Extract the [X, Y] coordinate from the center of the cell holding the provided text.  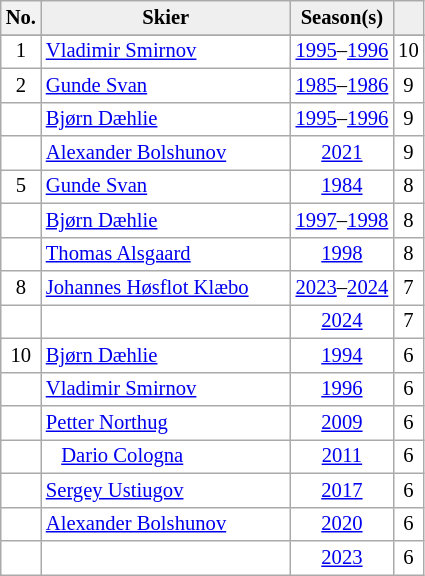
Season(s) [342, 17]
1997–1998 [342, 220]
2 [21, 85]
1984 [342, 186]
2021 [342, 153]
Petter Northug [166, 423]
Johannes Høsflot Klæbo [166, 287]
Skier [166, 17]
2020 [342, 524]
Sergey Ustiugov [166, 490]
1 [21, 51]
1996 [342, 389]
2011 [342, 456]
5 [21, 186]
1994 [342, 355]
2023 [342, 557]
1998 [342, 254]
2023–2024 [342, 287]
1985–1986 [342, 85]
Thomas Alsgaard [166, 254]
2009 [342, 423]
2024 [342, 321]
Dario Cologna [166, 456]
No. [21, 17]
2017 [342, 490]
